From the cell containing the given text, extract its center point as (X, Y) coordinate. 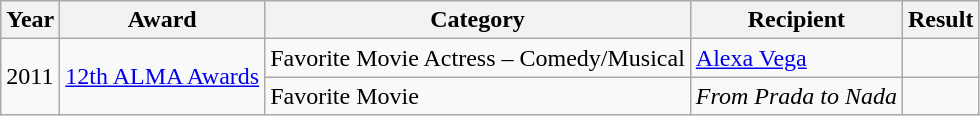
Award (162, 20)
Category (478, 20)
2011 (30, 77)
Year (30, 20)
Result (941, 20)
Recipient (796, 20)
Alexa Vega (796, 58)
From Prada to Nada (796, 96)
Favorite Movie Actress – Comedy/Musical (478, 58)
Favorite Movie (478, 96)
12th ALMA Awards (162, 77)
